From the cell containing the given text, extract its center point as (x, y) coordinate. 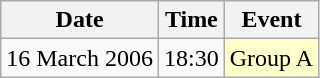
16 March 2006 (80, 58)
18:30 (191, 58)
Date (80, 20)
Event (271, 20)
Group A (271, 58)
Time (191, 20)
